Detect which cell encompasses the target text, then output its (x, y) center coordinate. 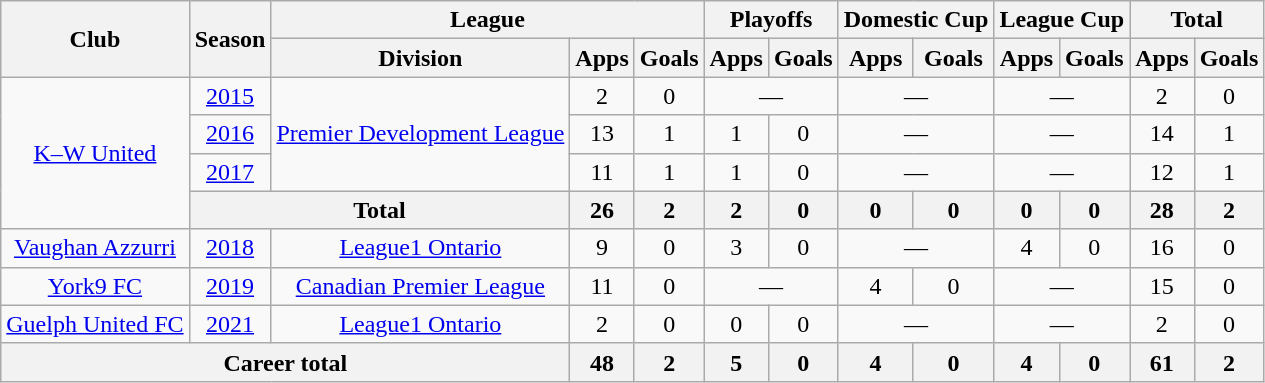
2018 (230, 248)
Canadian Premier League (420, 286)
Domestic Cup (916, 20)
13 (602, 134)
Division (420, 58)
Premier Development League (420, 134)
Guelph United FC (95, 324)
Career total (286, 362)
2016 (230, 134)
5 (736, 362)
61 (1162, 362)
Playoffs (771, 20)
2021 (230, 324)
15 (1162, 286)
Season (230, 39)
48 (602, 362)
League Cup (1062, 20)
2015 (230, 96)
12 (1162, 172)
2017 (230, 172)
Club (95, 39)
League (488, 20)
16 (1162, 248)
28 (1162, 210)
2019 (230, 286)
Vaughan Azzurri (95, 248)
York9 FC (95, 286)
3 (736, 248)
9 (602, 248)
K–W United (95, 153)
26 (602, 210)
14 (1162, 134)
